Capture the cell that displays the provided text and extract its [X, Y] central coordinate. 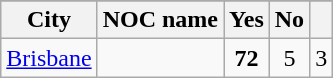
City [49, 20]
5 [289, 58]
72 [247, 58]
No [289, 20]
NOC name [160, 20]
Yes [247, 20]
3 [322, 58]
Brisbane [49, 58]
